Return the (X, Y) coordinate for the center point of the cell that contains the specified text.  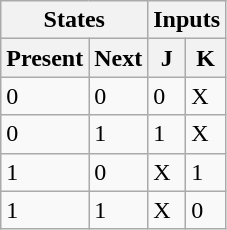
J (167, 58)
Inputs (187, 20)
Present (45, 58)
K (206, 58)
Next (118, 58)
States (74, 20)
